From the cell containing the given text, extract its center point as (X, Y) coordinate. 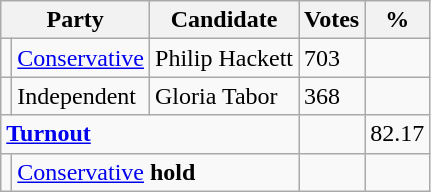
Independent (81, 96)
82.17 (398, 134)
Votes (332, 20)
Turnout (150, 134)
Candidate (224, 20)
Party (76, 20)
703 (332, 58)
368 (332, 96)
% (398, 20)
Gloria Tabor (224, 96)
Conservative hold (156, 172)
Conservative (81, 58)
Philip Hackett (224, 58)
